Pinpoint the cell where the given text exists, returning its [x, y] midpoint coordinate. 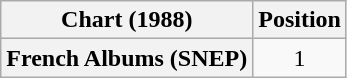
Position [300, 20]
French Albums (SNEP) [127, 58]
1 [300, 58]
Chart (1988) [127, 20]
